Locate the cell with the specified text and output its (x, y) center coordinate. 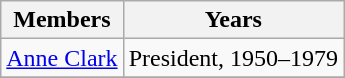
Members (62, 20)
Anne Clark (62, 58)
Years (233, 20)
President, 1950–1979 (233, 58)
